Capture the cell that displays the provided text and extract its [X, Y] central coordinate. 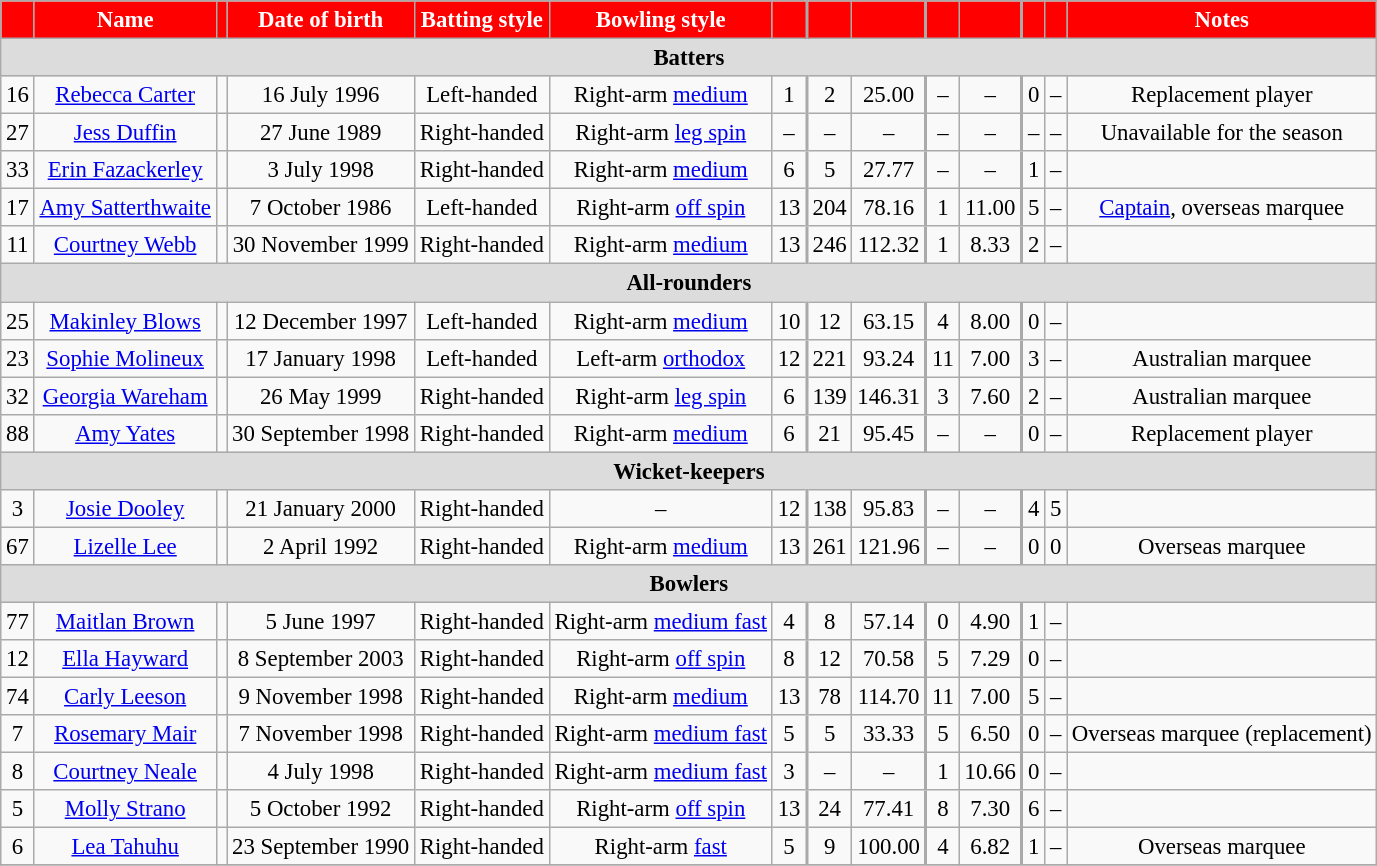
2 April 1992 [321, 546]
Batting style [482, 20]
139 [829, 396]
Josie Dooley [125, 509]
17 [18, 208]
11.00 [990, 208]
6.50 [990, 734]
25.00 [889, 95]
57.14 [889, 621]
Notes [1222, 20]
Courtney Webb [125, 245]
78 [829, 697]
7.60 [990, 396]
78.16 [889, 208]
67 [18, 546]
Amy Satterthwaite [125, 208]
All-rounders [689, 283]
204 [829, 208]
25 [18, 321]
Makinley Blows [125, 321]
Unavailable for the season [1222, 133]
121.96 [889, 546]
27 June 1989 [321, 133]
146.31 [889, 396]
261 [829, 546]
33.33 [889, 734]
Carly Leeson [125, 697]
Lizelle Lee [125, 546]
10 [789, 321]
Date of birth [321, 20]
93.24 [889, 358]
Rosemary Mair [125, 734]
4.90 [990, 621]
26 May 1999 [321, 396]
Sophie Molineux [125, 358]
114.70 [889, 697]
Jess Duffin [125, 133]
12 December 1997 [321, 321]
63.15 [889, 321]
7 [18, 734]
Name [125, 20]
Georgia Wareham [125, 396]
246 [829, 245]
77.41 [889, 809]
Maitlan Brown [125, 621]
Overseas marquee (replacement) [1222, 734]
7 November 1998 [321, 734]
23 [18, 358]
138 [829, 509]
Lea Tahuhu [125, 847]
7.30 [990, 809]
Molly Strano [125, 809]
30 September 1998 [321, 433]
70.58 [889, 659]
Amy Yates [125, 433]
100.00 [889, 847]
Courtney Neale [125, 772]
Right-arm fast [660, 847]
32 [18, 396]
9 November 1998 [321, 697]
Left-arm orthodox [660, 358]
74 [18, 697]
21 January 2000 [321, 509]
17 January 1998 [321, 358]
95.45 [889, 433]
24 [829, 809]
7.29 [990, 659]
Erin Fazackerley [125, 170]
Wicket-keepers [689, 471]
16 [18, 95]
8.33 [990, 245]
10.66 [990, 772]
88 [18, 433]
7 October 1986 [321, 208]
9 [829, 847]
77 [18, 621]
Ella Hayward [125, 659]
8.00 [990, 321]
221 [829, 358]
33 [18, 170]
95.83 [889, 509]
27 [18, 133]
8 September 2003 [321, 659]
4 July 1998 [321, 772]
Bowling style [660, 20]
27.77 [889, 170]
6.82 [990, 847]
21 [829, 433]
5 June 1997 [321, 621]
Batters [689, 58]
3 July 1998 [321, 170]
112.32 [889, 245]
30 November 1999 [321, 245]
16 July 1996 [321, 95]
Rebecca Carter [125, 95]
5 October 1992 [321, 809]
Captain, overseas marquee [1222, 208]
Bowlers [689, 584]
23 September 1990 [321, 847]
